Identify which cell holds the provided text, then report its [X, Y] central coordinate. 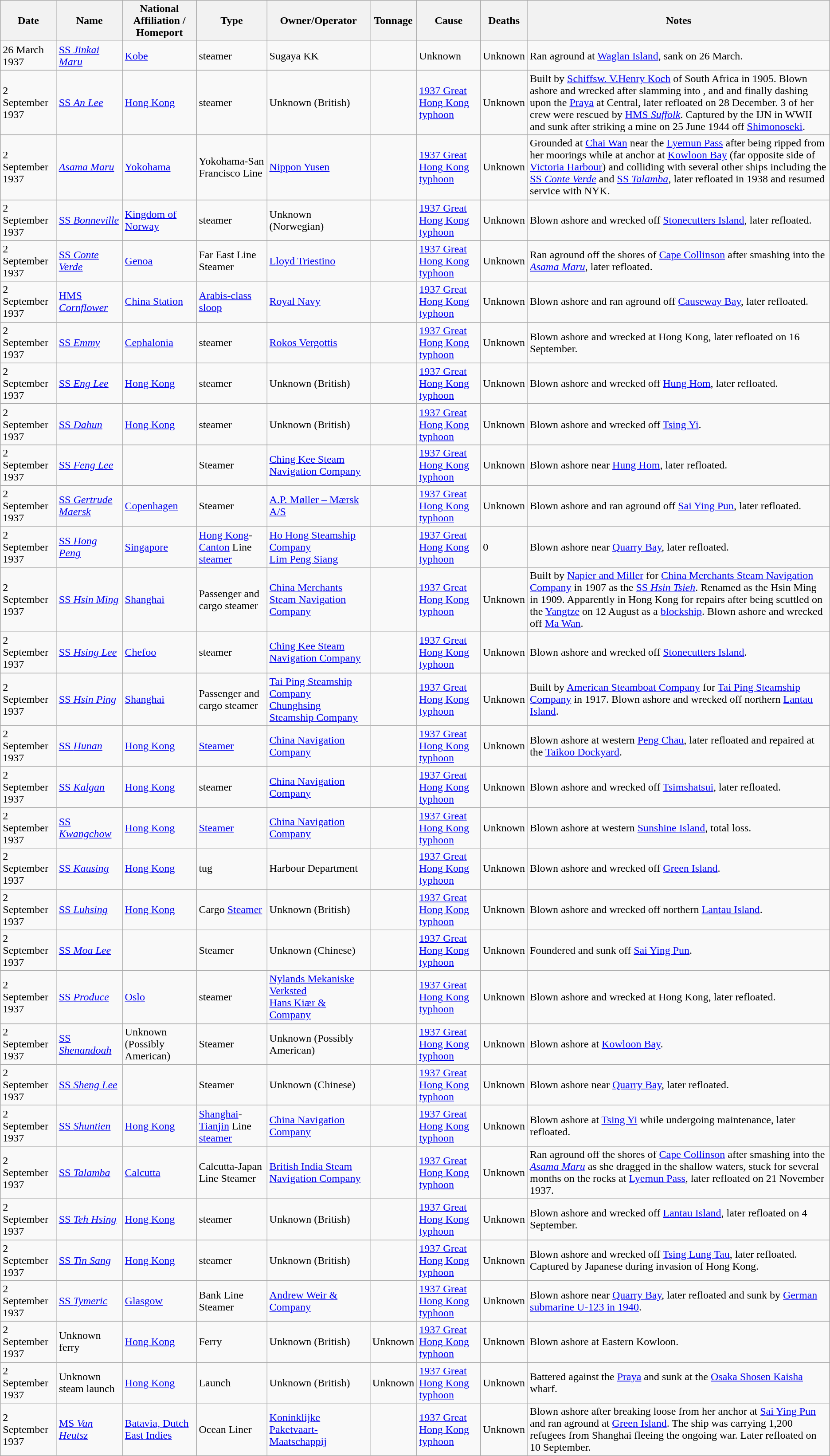
Blown ashore and wrecked at Hong Kong, later refloated. [679, 997]
Chefoo [160, 653]
Sugaya KK [318, 56]
Blown ashore near Hung Hom, later refloated. [679, 465]
SS Moa Lee [90, 950]
Tai Ping Steamship CompanyChunghsing Steamship Company [318, 699]
Foundered and sunk off Sai Ying Pun. [679, 950]
SS Kausing [90, 869]
Blown ashore and ran aground off Causeway Bay, later refloated. [679, 302]
Notes [679, 21]
SS Kalgan [90, 787]
SS Shenandoah [90, 1044]
SS Bonneville [90, 220]
SS Hsin Ming [90, 600]
SS An Lee [90, 102]
HMS Cornflower [90, 302]
26 March 1937 [28, 56]
SS Gertrude Maersk [90, 506]
SS Hsing Lee [90, 653]
SS Tin Sang [90, 1260]
Blown ashore and wrecked off Tsing Yi. [679, 424]
Royal Navy [318, 302]
SS Dahun [90, 424]
Shanghai-Tianjin Line steamer [231, 1125]
China Merchants Steam Navigation Company [318, 600]
Calcutta [160, 1172]
Blown ashore and wrecked off Lantau Island, later refloated on 4 September. [679, 1219]
MS Van Heutsz [90, 1429]
Deaths [504, 21]
Blown ashore at western Sunshine Island, total loss. [679, 828]
SS Conte Verde [90, 261]
Blown ashore at Tsing Yi while undergoing maintenance, later refloated. [679, 1125]
Blown ashore and wrecked off Hung Hom, later refloated. [679, 383]
Kobe [160, 56]
Andrew Weir & Company [318, 1301]
Asama Maru [90, 167]
Yokohama [160, 167]
Genoa [160, 261]
SS Hong Peng [90, 547]
Blown ashore at Kowloon Bay. [679, 1044]
Tonnage [393, 21]
Launch [231, 1383]
Copenhagen [160, 506]
Blown ashore and ran aground off Sai Ying Pun, later refloated. [679, 506]
Date [28, 21]
Blown ashore and wrecked off Tsimshatsui, later refloated. [679, 787]
SS Luhsing [90, 909]
Built by American Steamboat Company for Tai Ping Steamship Company in 1917. Blown ashore and wrecked off northern Lantau Island. [679, 699]
China Station [160, 302]
Far East Line Steamer [231, 261]
SS Jinkai Maru [90, 56]
Nippon Yusen [318, 167]
Ran aground off the shores of Cape Collinson after smashing into the Asama Maru, later refloated. [679, 261]
Blown ashore and wrecked off Stonecutters Island. [679, 653]
Unknown ferry [90, 1342]
Singapore [160, 547]
Blown ashore at western Peng Chau, later refloated and repaired at the Taikoo Dockyard. [679, 746]
Arabis-class sloop [231, 302]
Blown ashore at Eastern Kowloon. [679, 1342]
Blown ashore and wrecked off Green Island. [679, 869]
SS Shuntien [90, 1125]
SS Teh Hsing [90, 1219]
SS Tymeric [90, 1301]
Blown ashore near Quarry Bay, later refloated and sunk by German submarine U-123 in 1940. [679, 1301]
SS Feng Lee [90, 465]
SS Hsin Ping [90, 699]
Ho Hong Steamship CompanyLim Peng Siang [318, 547]
Batavia, Dutch East Indies [160, 1429]
National Affiliation / Homeport [160, 21]
Battered against the Praya and sunk at the Osaka Shosen Kaisha wharf. [679, 1383]
Cause [449, 21]
Blown ashore and wrecked off Tsing Lung Tau, later refloated. Captured by Japanese during invasion of Hong Kong. [679, 1260]
SS Talamba [90, 1172]
Yokohama-San Francisco Line [231, 167]
Blown ashore and wrecked at Hong Kong, later refloated on 16 September. [679, 342]
SS Hunan [90, 746]
Calcutta-Japan Line Steamer [231, 1172]
SS Eng Lee [90, 383]
Koninklijke Paketvaart-Maatschappij [318, 1429]
Blown ashore and wrecked off northern Lantau Island. [679, 909]
Unknown (Norwegian) [318, 220]
Glasgow [160, 1301]
Nylands Mekaniske VerkstedHans Kiær & Company [318, 997]
Ocean Liner [231, 1429]
tug [231, 869]
Rokos Vergottis [318, 342]
SS Sheng Lee [90, 1085]
Ran aground at Waglan Island, sank on 26 March. [679, 56]
Name [90, 21]
Owner/Operator [318, 21]
Unknown steam launch [90, 1383]
Harbour Department [318, 869]
Ferry [231, 1342]
SS Produce [90, 997]
Bank Line Steamer [231, 1301]
A.P. Møller – Mærsk A/S [318, 506]
Hong Kong-Canton Line steamer [231, 547]
0 [504, 547]
Type [231, 21]
Cargo Steamer [231, 909]
British India Steam Navigation Company [318, 1172]
Cephalonia [160, 342]
Oslo [160, 997]
Kingdom of Norway [160, 220]
Blown ashore and wrecked off Stonecutters Island, later refloated. [679, 220]
SS Emmy [90, 342]
SS Kwangchow [90, 828]
Lloyd Triestino [318, 261]
